Return the [x, y] coordinate for the center point of the cell that contains the specified text.  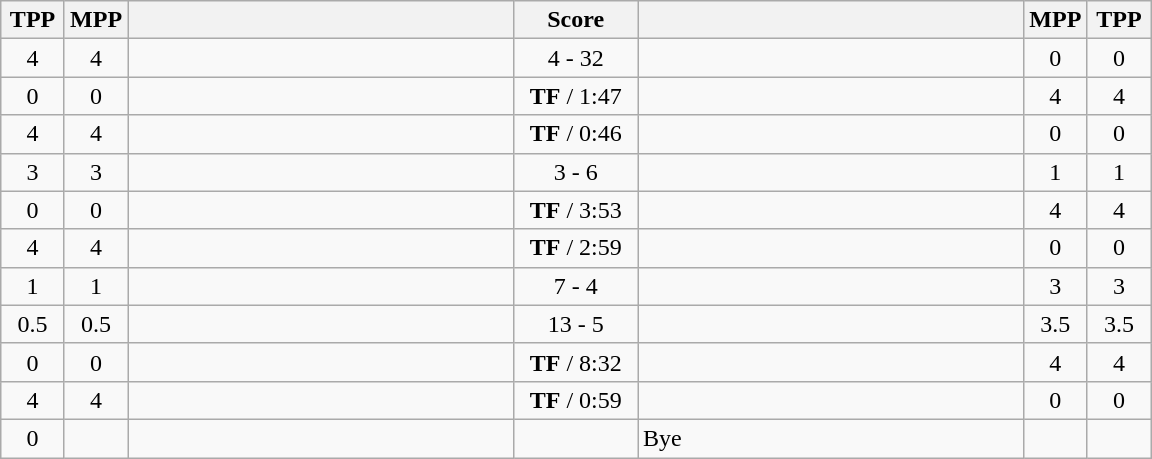
TF / 0:59 [576, 400]
3 - 6 [576, 172]
7 - 4 [576, 286]
TF / 0:46 [576, 134]
TF / 2:59 [576, 248]
4 - 32 [576, 58]
TF / 3:53 [576, 210]
TF / 1:47 [576, 96]
TF / 8:32 [576, 362]
Score [576, 20]
Bye [831, 438]
13 - 5 [576, 324]
